Locate the cell with the specified text and output its (X, Y) center coordinate. 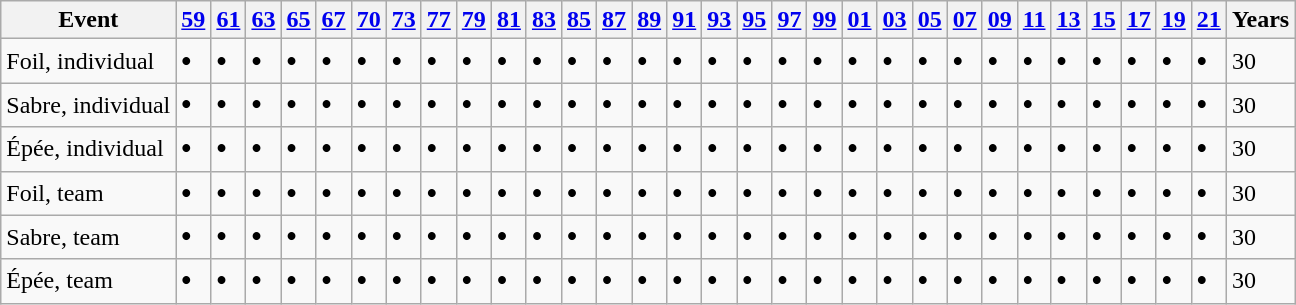
01 (860, 20)
65 (298, 20)
Event (88, 20)
93 (720, 20)
Years (1260, 20)
Foil, team (88, 193)
21 (1208, 20)
11 (1034, 20)
79 (474, 20)
Épée, individual (88, 149)
85 (578, 20)
61 (228, 20)
Sabre, individual (88, 105)
05 (930, 20)
07 (964, 20)
97 (790, 20)
19 (1174, 20)
95 (754, 20)
63 (264, 20)
77 (438, 20)
15 (1104, 20)
67 (334, 20)
17 (1138, 20)
91 (684, 20)
70 (368, 20)
Épée, team (88, 281)
99 (824, 20)
13 (1068, 20)
Foil, individual (88, 61)
73 (404, 20)
81 (508, 20)
87 (614, 20)
09 (1000, 20)
03 (894, 20)
89 (650, 20)
Sabre, team (88, 237)
59 (194, 20)
83 (544, 20)
